Locate the cell with the specified text and output its [X, Y] center coordinate. 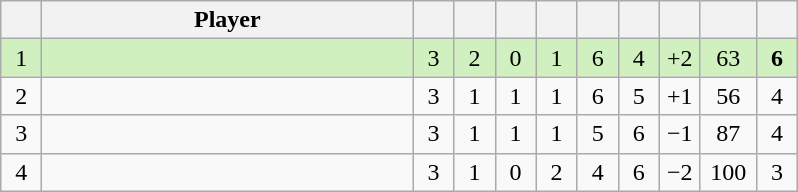
87 [728, 134]
+1 [680, 96]
−1 [680, 134]
63 [728, 58]
56 [728, 96]
100 [728, 172]
Player [228, 20]
−2 [680, 172]
+2 [680, 58]
